Pinpoint the cell where the given text exists, returning its (x, y) midpoint coordinate. 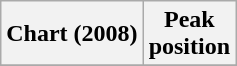
Peakposition (189, 34)
Chart (2008) (72, 34)
